Find where the given text appears and provide that cell's center as [x, y] coordinate. 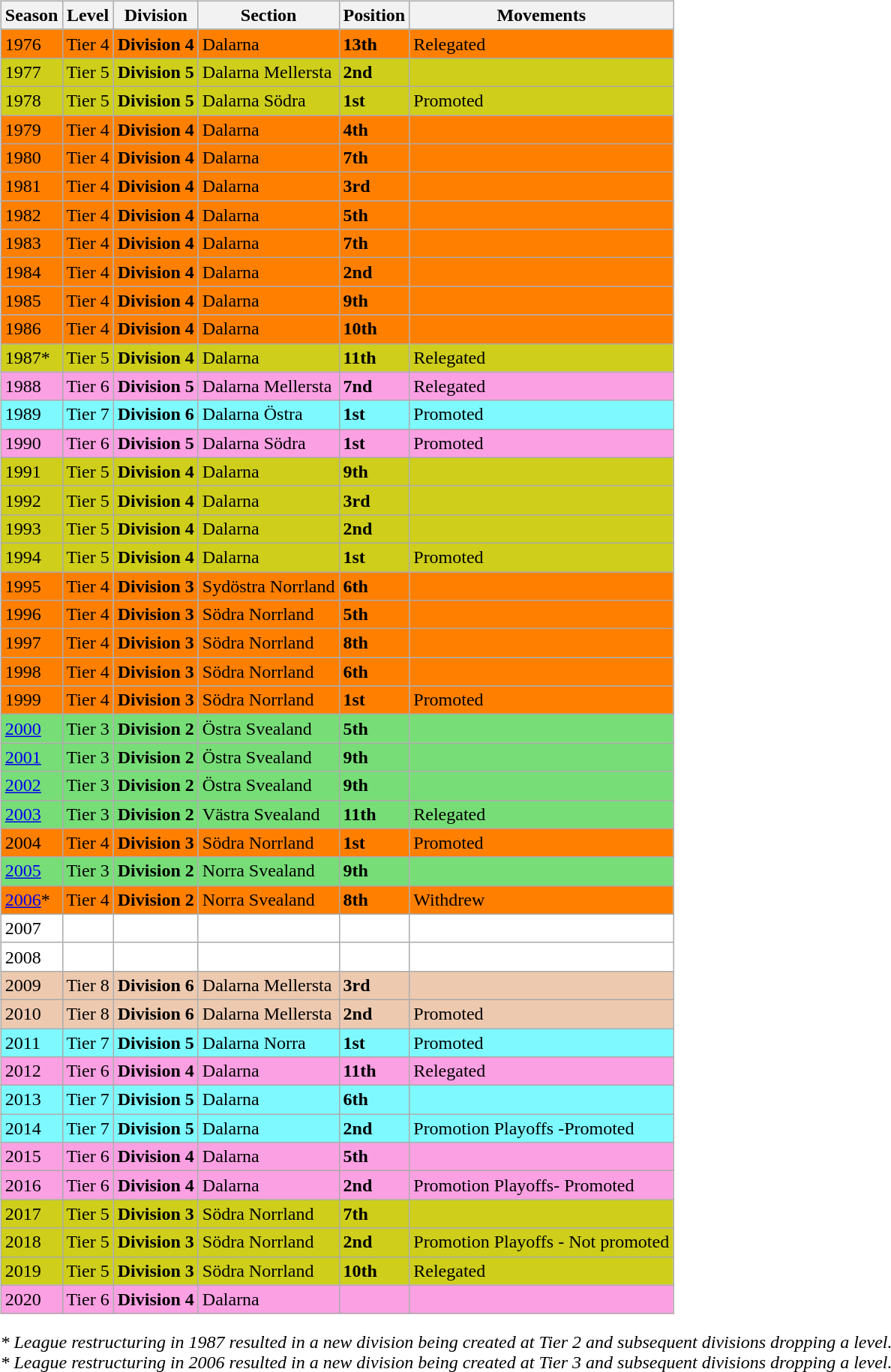
1977 [31, 72]
1982 [31, 215]
Västra Svealand [268, 814]
1988 [31, 386]
2019 [31, 1271]
Dalarna Östra [268, 415]
1983 [31, 244]
2011 [31, 1043]
Level [88, 15]
Position [374, 15]
Promotion Playoffs - Not promoted [541, 1242]
2013 [31, 1100]
Dalarna Norra [268, 1043]
2012 [31, 1071]
2015 [31, 1157]
1979 [31, 130]
1993 [31, 529]
1981 [31, 187]
1990 [31, 443]
1986 [31, 329]
1976 [31, 43]
Sydöstra Norrland [268, 586]
2006* [31, 900]
1978 [31, 100]
1985 [31, 301]
13th [374, 43]
2018 [31, 1242]
1998 [31, 672]
2009 [31, 985]
2017 [31, 1214]
2004 [31, 843]
2005 [31, 871]
1980 [31, 158]
7nd [374, 386]
2014 [31, 1128]
1997 [31, 643]
2007 [31, 928]
2020 [31, 1299]
Movements [541, 15]
Withdrew [541, 900]
2003 [31, 814]
Section [268, 15]
2000 [31, 729]
2016 [31, 1185]
2002 [31, 786]
1994 [31, 557]
2008 [31, 957]
Division [156, 15]
1999 [31, 700]
1991 [31, 472]
Season [31, 15]
4th [374, 130]
Promotion Playoffs -Promoted [541, 1128]
1987* [31, 358]
2001 [31, 757]
1992 [31, 500]
Promotion Playoffs- Promoted [541, 1185]
1984 [31, 272]
1995 [31, 586]
1989 [31, 415]
2010 [31, 1014]
1996 [31, 615]
